Capture the cell that displays the provided text and extract its (x, y) central coordinate. 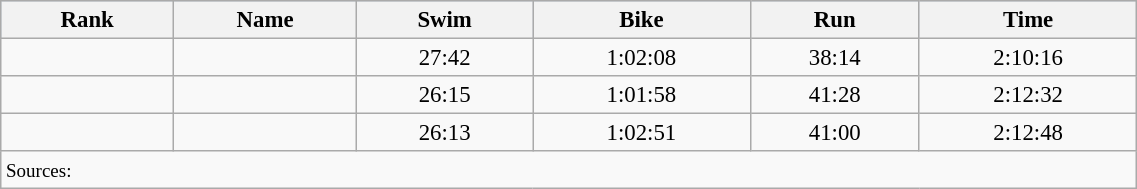
1:01:58 (642, 95)
2:12:48 (1028, 133)
38:14 (834, 58)
Time (1028, 20)
Bike (642, 20)
2:12:32 (1028, 95)
1:02:08 (642, 58)
1:02:51 (642, 133)
2:10:16 (1028, 58)
Name (266, 20)
Swim (445, 20)
26:13 (445, 133)
Rank (88, 20)
41:00 (834, 133)
41:28 (834, 95)
26:15 (445, 95)
Sources: (569, 170)
27:42 (445, 58)
Run (834, 20)
